From the cell containing the given text, extract its center point as (X, Y) coordinate. 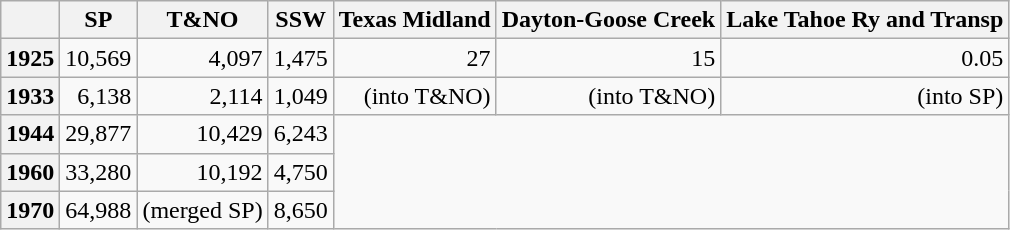
29,877 (98, 134)
SP (98, 20)
27 (414, 58)
SSW (300, 20)
10,429 (202, 134)
0.05 (865, 58)
64,988 (98, 210)
1,049 (300, 96)
2,114 (202, 96)
Texas Midland (414, 20)
1,475 (300, 58)
1970 (30, 210)
(into SP) (865, 96)
(merged SP) (202, 210)
1925 (30, 58)
1960 (30, 172)
8,650 (300, 210)
10,192 (202, 172)
6,138 (98, 96)
33,280 (98, 172)
10,569 (98, 58)
Dayton-Goose Creek (608, 20)
T&NO (202, 20)
4,750 (300, 172)
1933 (30, 96)
1944 (30, 134)
Lake Tahoe Ry and Transp (865, 20)
15 (608, 58)
6,243 (300, 134)
4,097 (202, 58)
